Return the [x, y] coordinate for the center point of the cell that contains the specified text.  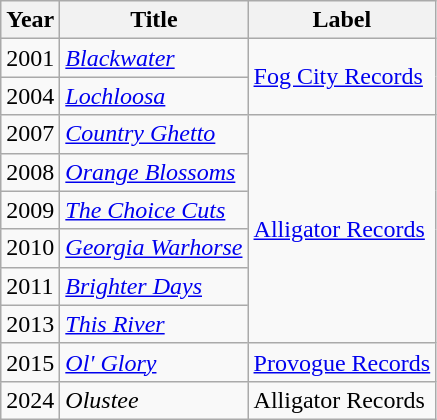
Georgia Warhorse [154, 248]
Olustee [154, 400]
Country Ghetto [154, 134]
Year [30, 20]
This River [154, 324]
Brighter Days [154, 286]
2015 [30, 362]
Blackwater [154, 58]
Lochloosa [154, 96]
2007 [30, 134]
2008 [30, 172]
2004 [30, 96]
2009 [30, 210]
Provogue Records [342, 362]
2010 [30, 248]
2001 [30, 58]
Ol' Glory [154, 362]
The Choice Cuts [154, 210]
Orange Blossoms [154, 172]
Fog City Records [342, 77]
2024 [30, 400]
2011 [30, 286]
Title [154, 20]
2013 [30, 324]
Label [342, 20]
